Scan for the cell matching the given text and deliver its (x, y) coordinate at center. 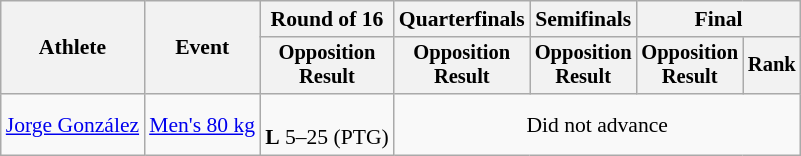
Event (202, 48)
Rank (772, 66)
Round of 16 (327, 19)
Athlete (72, 48)
Semifinals (584, 19)
Final (718, 19)
Men's 80 kg (202, 124)
Jorge González (72, 124)
L 5–25 (PTG) (327, 124)
Did not advance (598, 124)
Quarterfinals (462, 19)
